From the cell containing the given text, extract its center point as (x, y) coordinate. 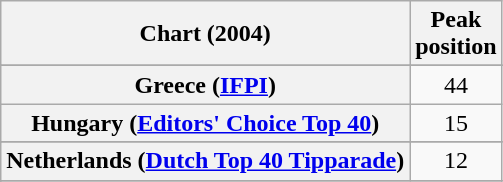
Greece (IFPI) (206, 85)
Chart (2004) (206, 34)
Hungary (Editors' Choice Top 40) (206, 123)
15 (456, 123)
Peakposition (456, 34)
Netherlands (Dutch Top 40 Tipparade) (206, 161)
12 (456, 161)
44 (456, 85)
